Output the (X, Y) coordinate of the center of the cell containing the given text.  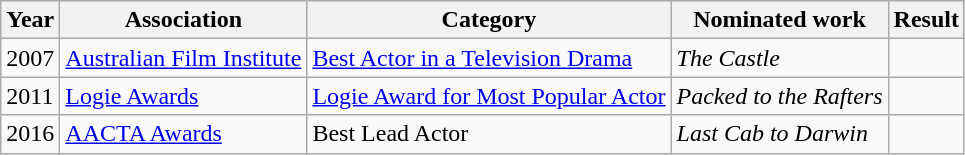
Nominated work (780, 20)
Packed to the Rafters (780, 96)
Category (489, 20)
The Castle (780, 58)
Best Lead Actor (489, 134)
Result (926, 20)
2016 (30, 134)
Logie Awards (184, 96)
Logie Award for Most Popular Actor (489, 96)
Best Actor in a Television Drama (489, 58)
Association (184, 20)
Year (30, 20)
AACTA Awards (184, 134)
Australian Film Institute (184, 58)
2007 (30, 58)
Last Cab to Darwin (780, 134)
2011 (30, 96)
